Capture the cell that displays the provided text and extract its (X, Y) central coordinate. 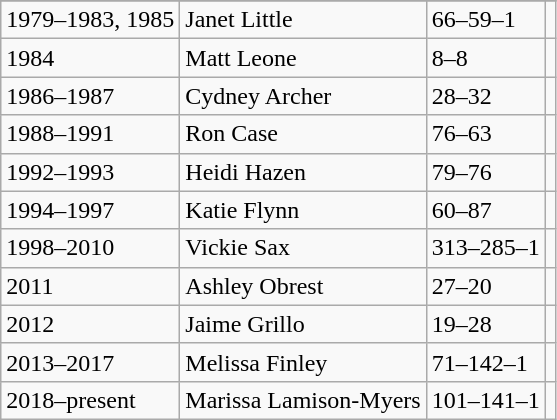
Cydney Archer (303, 96)
Jaime Grillo (303, 324)
1994–1997 (90, 210)
1986–1987 (90, 96)
1984 (90, 58)
Katie Flynn (303, 210)
313–285–1 (486, 248)
76–63 (486, 134)
101–141–1 (486, 400)
Ron Case (303, 134)
1979–1983, 1985 (90, 20)
Vickie Sax (303, 248)
71–142–1 (486, 362)
Marissa Lamison-Myers (303, 400)
2011 (90, 286)
66–59–1 (486, 20)
8–8 (486, 58)
79–76 (486, 172)
Heidi Hazen (303, 172)
Janet Little (303, 20)
Ashley Obrest (303, 286)
19–28 (486, 324)
1998–2010 (90, 248)
Melissa Finley (303, 362)
60–87 (486, 210)
28–32 (486, 96)
Matt Leone (303, 58)
2012 (90, 324)
1992–1993 (90, 172)
1988–1991 (90, 134)
2018–present (90, 400)
27–20 (486, 286)
2013–2017 (90, 362)
